Output the (x, y) coordinate of the center of the cell containing the given text.  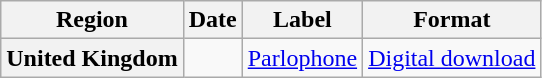
Date (212, 20)
Format (452, 20)
Parlophone (302, 58)
Digital download (452, 58)
Region (92, 20)
Label (302, 20)
United Kingdom (92, 58)
